Extract the [X, Y] coordinate from the center of the cell holding the provided text.  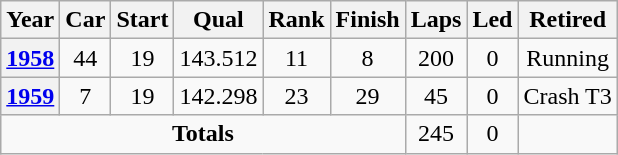
45 [436, 96]
23 [296, 96]
Start [142, 20]
Retired [568, 20]
Year [30, 20]
200 [436, 58]
Laps [436, 20]
Qual [218, 20]
Rank [296, 20]
Led [492, 20]
1958 [30, 58]
245 [436, 134]
Running [568, 58]
Crash T3 [568, 96]
11 [296, 58]
29 [368, 96]
143.512 [218, 58]
Totals [203, 134]
142.298 [218, 96]
Finish [368, 20]
Car [86, 20]
1959 [30, 96]
44 [86, 58]
7 [86, 96]
8 [368, 58]
